Identify which cell holds the provided text, then report its [x, y] central coordinate. 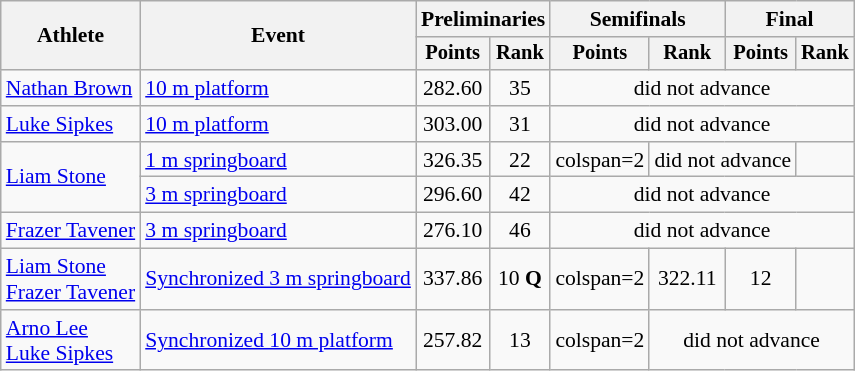
Nathan Brown [70, 88]
1 m springboard [278, 160]
Liam StoneFrazer Tavener [70, 280]
42 [520, 195]
326.35 [453, 160]
10 Q [520, 280]
322.11 [687, 280]
Frazer Tavener [70, 231]
Luke Sipkes [70, 124]
Arno LeeLuke Sipkes [70, 340]
303.00 [453, 124]
12 [760, 280]
296.60 [453, 195]
276.10 [453, 231]
257.82 [453, 340]
Semifinals [638, 19]
337.86 [453, 280]
22 [520, 160]
Event [278, 36]
13 [520, 340]
282.60 [453, 88]
Final [790, 19]
Synchronized 10 m platform [278, 340]
35 [520, 88]
31 [520, 124]
Liam Stone [70, 178]
Preliminaries [483, 19]
Synchronized 3 m springboard [278, 280]
46 [520, 231]
Athlete [70, 36]
